Return the (x, y) coordinate for the center point of the cell that contains the specified text.  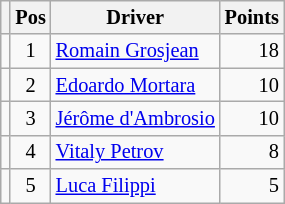
4 (30, 152)
3 (30, 118)
Romain Grosjean (136, 51)
Points (252, 17)
Driver (136, 17)
Jérôme d'Ambrosio (136, 118)
2 (30, 85)
1 (30, 51)
Luca Filippi (136, 186)
8 (252, 152)
Vitaly Petrov (136, 152)
Pos (30, 17)
Edoardo Mortara (136, 85)
18 (252, 51)
